From the cell containing the given text, extract its center point as [x, y] coordinate. 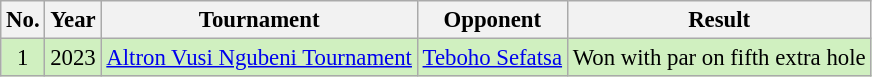
2023 [73, 58]
Result [719, 20]
Year [73, 20]
Tournament [259, 20]
1 [23, 58]
Won with par on fifth extra hole [719, 58]
No. [23, 20]
Opponent [492, 20]
Altron Vusi Ngubeni Tournament [259, 58]
Teboho Sefatsa [492, 58]
